For the text-containing cell, return its midpoint in (X, Y) coordinate format. 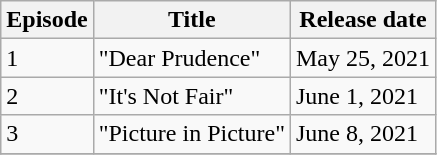
2 (47, 96)
"Dear Prudence" (192, 58)
June 1, 2021 (362, 96)
"Picture in Picture" (192, 134)
Release date (362, 20)
Title (192, 20)
3 (47, 134)
"It's Not Fair" (192, 96)
June 8, 2021 (362, 134)
May 25, 2021 (362, 58)
Episode (47, 20)
1 (47, 58)
